Return the [x, y] coordinate for the center point of the cell that contains the specified text.  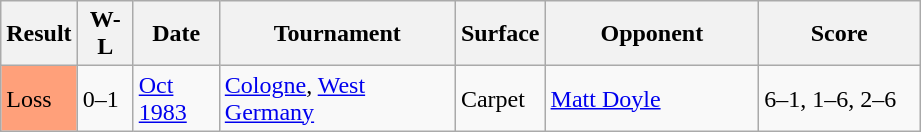
Carpet [500, 98]
Result [39, 34]
0–1 [105, 98]
Oct 1983 [176, 98]
W-L [105, 34]
Loss [39, 98]
Surface [500, 34]
Score [840, 34]
Cologne, West Germany [337, 98]
Tournament [337, 34]
Opponent [652, 34]
Date [176, 34]
Matt Doyle [652, 98]
6–1, 1–6, 2–6 [840, 98]
